Capture the cell that displays the provided text and extract its (x, y) central coordinate. 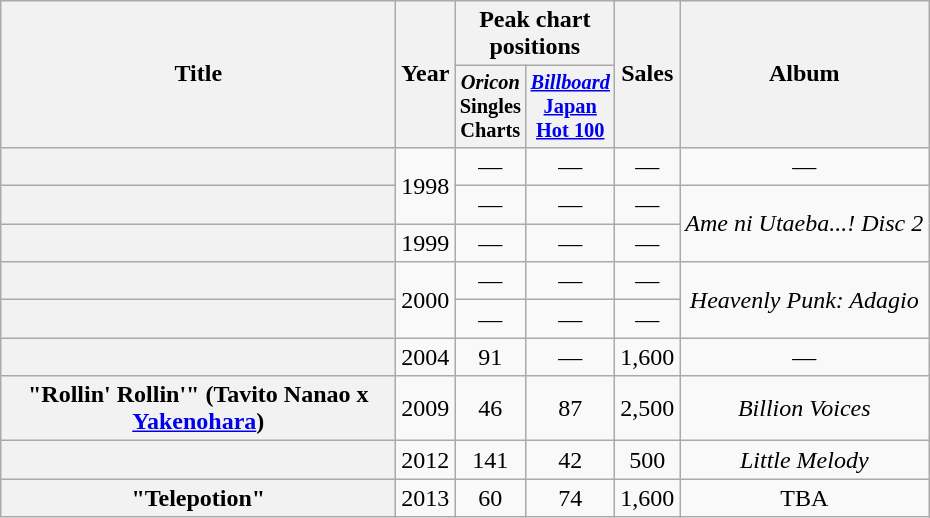
Little Melody (804, 460)
91 (490, 357)
TBA (804, 498)
Billboard Japan Hot 100 (570, 107)
1999 (426, 243)
Peak chart positions (535, 34)
Billion Voices (804, 408)
141 (490, 460)
74 (570, 498)
Oricon Singles Charts (490, 107)
2009 (426, 408)
87 (570, 408)
Title (198, 74)
500 (648, 460)
Sales (648, 74)
2012 (426, 460)
"Rollin' Rollin'" (Tavito Nanao x Yakenohara) (198, 408)
2013 (426, 498)
1998 (426, 185)
Ame ni Utaeba...! Disc 2 (804, 224)
2000 (426, 300)
2004 (426, 357)
Heavenly Punk: Adagio (804, 300)
60 (490, 498)
42 (570, 460)
46 (490, 408)
Album (804, 74)
2,500 (648, 408)
"Telepotion" (198, 498)
Year (426, 74)
